Identify which cell holds the provided text, then report its (x, y) central coordinate. 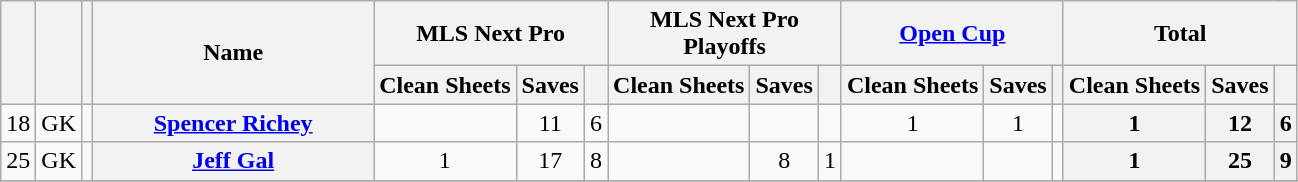
Open Cup (952, 34)
Total (1180, 34)
12 (1240, 123)
11 (550, 123)
MLS Next Pro Playoffs (725, 34)
Spencer Richey (234, 123)
Jeff Gal (234, 161)
9 (1286, 161)
17 (550, 161)
Name (234, 52)
MLS Next Pro (491, 34)
18 (18, 123)
